Detect which cell encompasses the target text, then output its [X, Y] center coordinate. 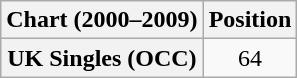
64 [250, 58]
Chart (2000–2009) [102, 20]
Position [250, 20]
UK Singles (OCC) [102, 58]
